Identify which cell holds the provided text, then report its [X, Y] central coordinate. 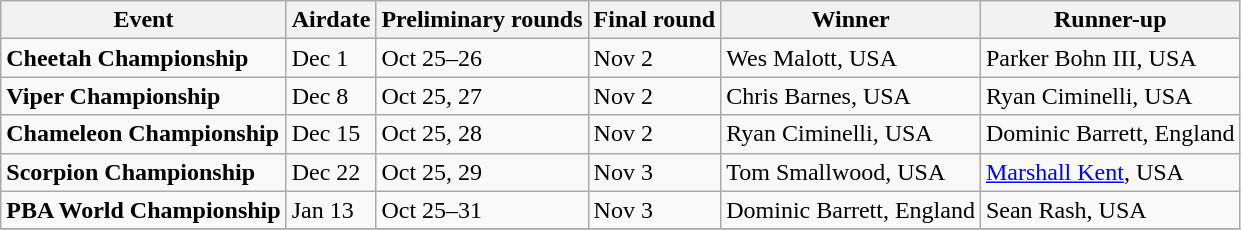
Oct 25, 28 [482, 134]
Sean Rash, USA [1110, 210]
Wes Malott, USA [851, 58]
Oct 25, 29 [482, 172]
Jan 13 [331, 210]
Oct 25, 27 [482, 96]
Cheetah Championship [144, 58]
Tom Smallwood, USA [851, 172]
Dec 22 [331, 172]
Final round [654, 20]
Airdate [331, 20]
Chameleon Championship [144, 134]
Preliminary rounds [482, 20]
Dec 8 [331, 96]
Parker Bohn III, USA [1110, 58]
Scorpion Championship [144, 172]
Oct 25–26 [482, 58]
Event [144, 20]
Dec 15 [331, 134]
Dec 1 [331, 58]
Marshall Kent, USA [1110, 172]
Viper Championship [144, 96]
Winner [851, 20]
Oct 25–31 [482, 210]
PBA World Championship [144, 210]
Chris Barnes, USA [851, 96]
Runner-up [1110, 20]
